Capture the cell that displays the provided text and extract its (x, y) central coordinate. 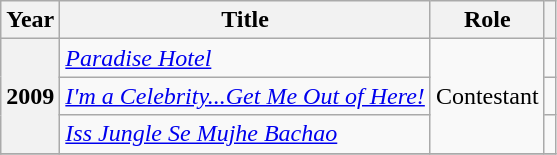
Year (30, 20)
2009 (30, 96)
Iss Jungle Se Mujhe Bachao (246, 134)
Role (487, 20)
Contestant (487, 96)
I'm a Celebrity...Get Me Out of Here! (246, 96)
Paradise Hotel (246, 58)
Title (246, 20)
